Identify which cell holds the provided text, then report its (x, y) central coordinate. 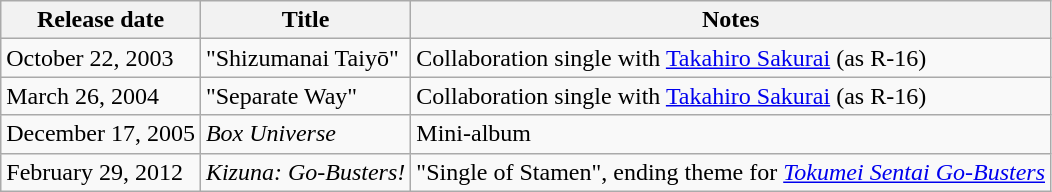
"Single of Stamen", ending theme for Tokumei Sentai Go-Busters (731, 172)
"Separate Way" (305, 96)
"Shizumanai Taiyō" (305, 58)
Mini-album (731, 134)
December 17, 2005 (101, 134)
Notes (731, 20)
Title (305, 20)
February 29, 2012 (101, 172)
Release date (101, 20)
Box Universe (305, 134)
October 22, 2003 (101, 58)
Kizuna: Go-Busters! (305, 172)
March 26, 2004 (101, 96)
